Find where the given text appears and provide that cell's center as (x, y) coordinate. 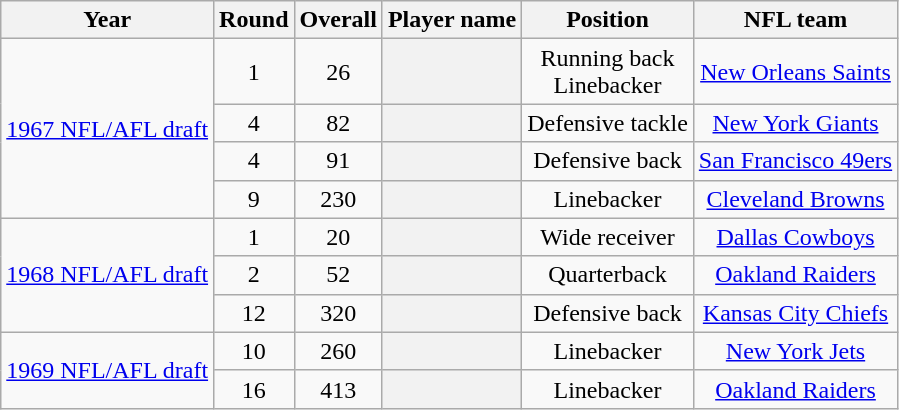
413 (338, 389)
Player name (452, 20)
9 (254, 199)
260 (338, 351)
1969 NFL/AFL draft (108, 370)
52 (338, 275)
1968 NFL/AFL draft (108, 275)
Defensive tackle (608, 123)
New York Jets (795, 351)
16 (254, 389)
Year (108, 20)
NFL team (795, 20)
Running backLinebacker (608, 72)
New York Giants (795, 123)
Quarterback (608, 275)
26 (338, 72)
91 (338, 161)
82 (338, 123)
Wide receiver (608, 237)
20 (338, 237)
San Francisco 49ers (795, 161)
Round (254, 20)
10 (254, 351)
New Orleans Saints (795, 72)
Dallas Cowboys (795, 237)
Position (608, 20)
1967 NFL/AFL draft (108, 128)
Kansas City Chiefs (795, 313)
Overall (338, 20)
12 (254, 313)
320 (338, 313)
230 (338, 199)
2 (254, 275)
Cleveland Browns (795, 199)
